From the cell containing the given text, extract its center point as [x, y] coordinate. 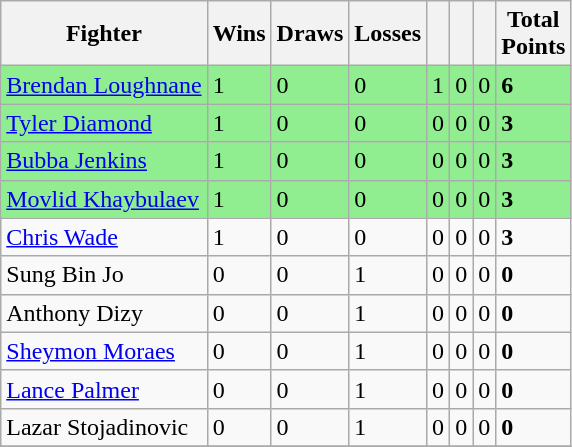
Brendan Loughnane [104, 85]
Tyler Diamond [104, 123]
Draws [310, 34]
Wins [239, 34]
Movlid Khaybulaev [104, 199]
Sheymon Moraes [104, 351]
Bubba Jenkins [104, 161]
Lance Palmer [104, 389]
Chris Wade [104, 237]
Losses [388, 34]
Lazar Stojadinovic [104, 427]
Sung Bin Jo [104, 275]
6 [534, 85]
Total Points [534, 34]
Fighter [104, 34]
Anthony Dizy [104, 313]
